Capture the cell that displays the provided text and extract its [X, Y] central coordinate. 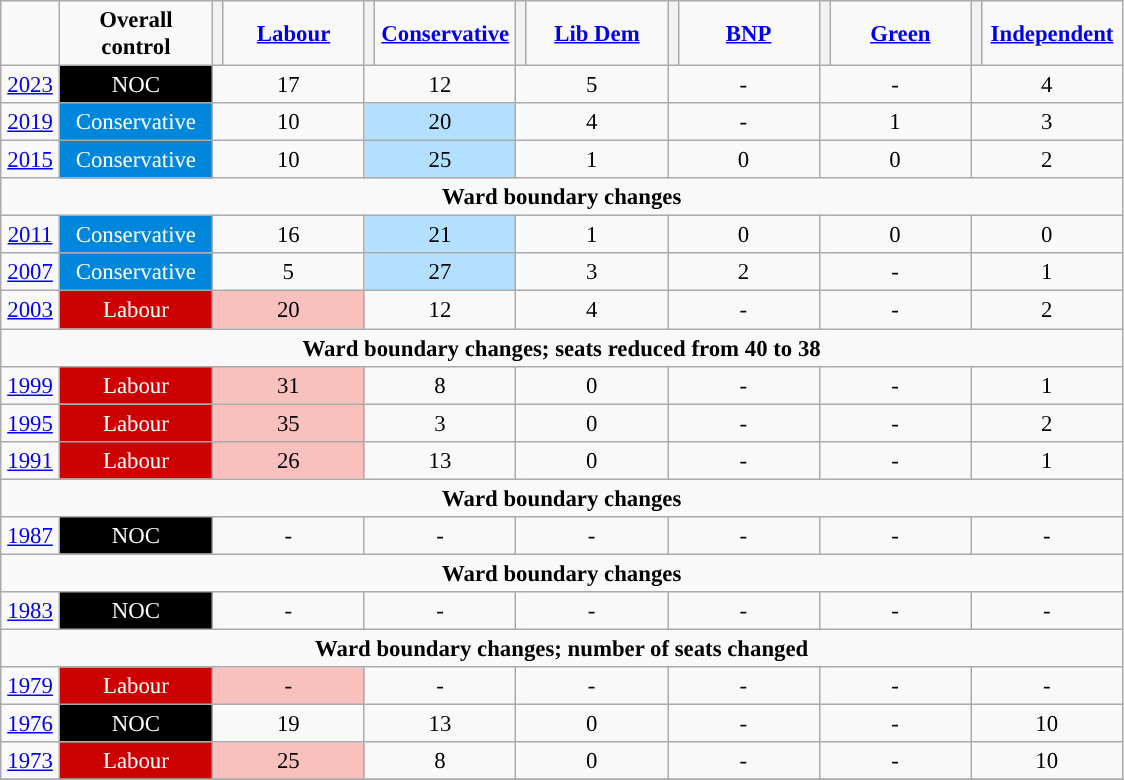
1999 [30, 385]
19 [288, 724]
1995 [30, 423]
2015 [30, 160]
1987 [30, 536]
1983 [30, 611]
Overall control [136, 34]
2007 [30, 273]
Ward boundary changes; seats reduced from 40 to 38 [562, 348]
2011 [30, 235]
Lib Dem [596, 34]
1973 [30, 761]
2023 [30, 85]
1976 [30, 724]
Green [900, 34]
BNP [748, 34]
16 [288, 235]
2019 [30, 122]
2003 [30, 310]
17 [288, 85]
31 [288, 385]
26 [288, 460]
21 [440, 235]
27 [440, 273]
1979 [30, 686]
35 [288, 423]
Independent [1052, 34]
Ward boundary changes; number of seats changed [562, 648]
1991 [30, 460]
